Pinpoint the cell where the given text exists, returning its [X, Y] midpoint coordinate. 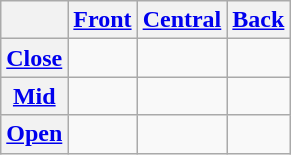
Open [34, 134]
Close [34, 58]
Central [182, 20]
Back [258, 20]
Front [102, 20]
Mid [34, 96]
